Locate the cell with the specified text and output its [X, Y] center coordinate. 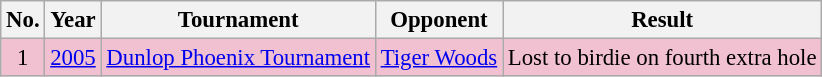
Result [662, 20]
Opponent [438, 20]
2005 [73, 58]
Dunlop Phoenix Tournament [238, 58]
Year [73, 20]
Tiger Woods [438, 58]
No. [23, 20]
1 [23, 58]
Lost to birdie on fourth extra hole [662, 58]
Tournament [238, 20]
